Locate the cell with the specified text and output its [x, y] center coordinate. 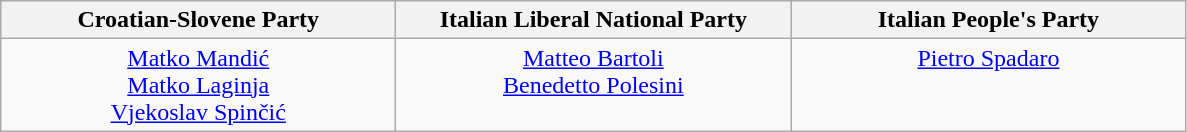
Italian People's Party [988, 20]
Pietro Spadaro [988, 85]
Croatian-Slovene Party [198, 20]
Matteo BartoliBenedetto Polesini [594, 85]
Italian Liberal National Party [594, 20]
Matko MandićMatko LaginjaVjekoslav Spinčić [198, 85]
